Output the [X, Y] coordinate of the center of the cell containing the given text.  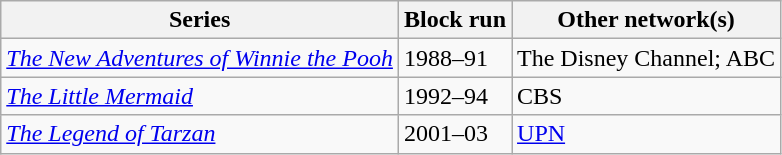
1988–91 [454, 58]
The Disney Channel; ABC [646, 58]
Other network(s) [646, 20]
2001–03 [454, 134]
The New Adventures of Winnie the Pooh [200, 58]
Series [200, 20]
The Little Mermaid [200, 96]
Block run [454, 20]
CBS [646, 96]
UPN [646, 134]
The Legend of Tarzan [200, 134]
1992–94 [454, 96]
